Return [X, Y] of the center of cell containing provided text 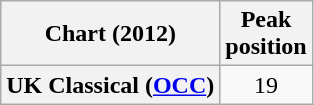
Peakposition [266, 34]
UK Classical (OCC) [110, 85]
Chart (2012) [110, 34]
19 [266, 85]
